Identify which cell holds the provided text, then report its [x, y] central coordinate. 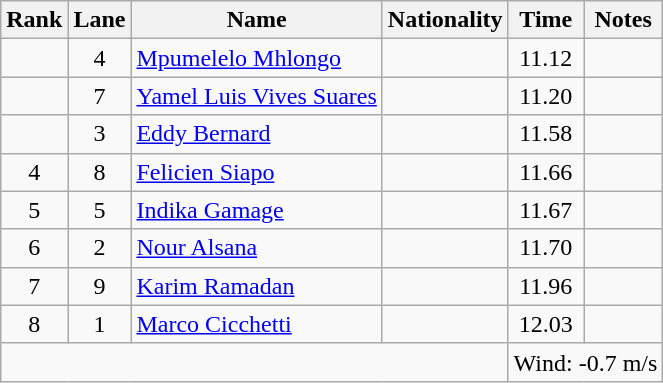
11.20 [546, 96]
Rank [34, 20]
Indika Gamage [256, 210]
1 [100, 324]
Notes [624, 20]
11.66 [546, 172]
12.03 [546, 324]
9 [100, 286]
11.70 [546, 248]
11.12 [546, 58]
11.96 [546, 286]
11.67 [546, 210]
2 [100, 248]
Name [256, 20]
Nationality [445, 20]
Eddy Bernard [256, 134]
Lane [100, 20]
Felicien Siapo [256, 172]
Time [546, 20]
Karim Ramadan [256, 286]
Marco Cicchetti [256, 324]
11.58 [546, 134]
Mpumelelo Mhlongo [256, 58]
3 [100, 134]
Nour Alsana [256, 248]
Wind: -0.7 m/s [586, 362]
6 [34, 248]
Yamel Luis Vives Suares [256, 96]
